Extract the (X, Y) coordinate from the center of the cell holding the provided text.  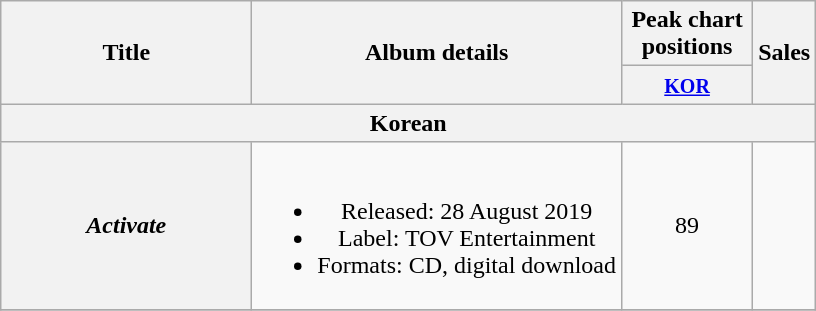
Sales (784, 52)
89 (688, 226)
Peak chart positions (688, 34)
Title (126, 52)
Album details (437, 52)
KOR (688, 85)
Activate (126, 226)
Released: 28 August 2019Label: TOV EntertainmentFormats: CD, digital download (437, 226)
Korean (408, 123)
